Output the [x, y] coordinate of the center of the cell containing the given text.  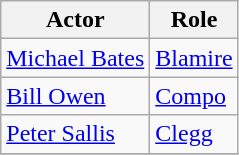
Clegg [194, 134]
Actor [76, 20]
Role [194, 20]
Bill Owen [76, 96]
Michael Bates [76, 58]
Blamire [194, 58]
Compo [194, 96]
Peter Sallis [76, 134]
